From the cell containing the given text, extract its center point as (X, Y) coordinate. 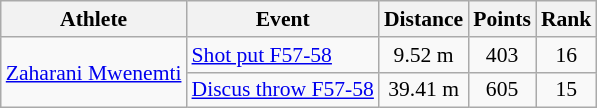
605 (502, 90)
Shot put F57-58 (283, 55)
Rank (566, 19)
Athlete (94, 19)
Event (283, 19)
403 (502, 55)
Zaharani Mwenemti (94, 72)
39.41 m (424, 90)
16 (566, 55)
Distance (424, 19)
15 (566, 90)
9.52 m (424, 55)
Discus throw F57-58 (283, 90)
Points (502, 19)
